Determine the (x, y) coordinate at the center of the cell enclosing the given text.  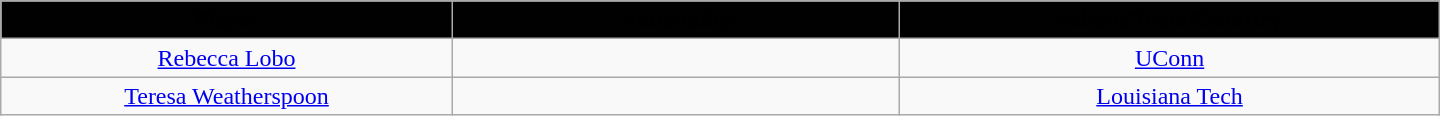
Rebecca Lobo (227, 58)
Teresa Weatherspoon (227, 96)
Louisiana Tech (1170, 96)
School/Team/Country (1170, 20)
UConn (1170, 58)
Player (227, 20)
Nationality (676, 20)
